Scan for the cell matching the given text and deliver its (X, Y) coordinate at center. 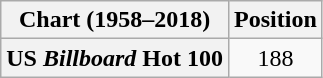
US Billboard Hot 100 (115, 58)
Chart (1958–2018) (115, 20)
188 (276, 58)
Position (276, 20)
